Find where the given text appears and provide that cell's center as (X, Y) coordinate. 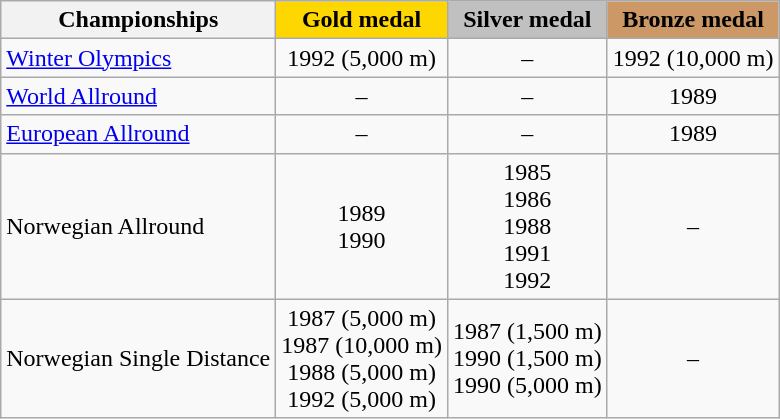
Silver medal (527, 20)
Gold medal (362, 20)
European Allround (138, 134)
19891990 (362, 226)
World Allround (138, 96)
Championships (138, 20)
19851986198819911992 (527, 226)
1987 (1,500 m)1990 (1,500 m)1990 (5,000 m) (527, 358)
Norwegian Single Distance (138, 358)
Norwegian Allround (138, 226)
Winter Olympics (138, 58)
1987 (5,000 m)1987 (10,000 m)1988 (5,000 m)1992 (5,000 m) (362, 358)
1992 (10,000 m) (693, 58)
Bronze medal (693, 20)
1992 (5,000 m) (362, 58)
